Determine the [X, Y] coordinate at the center of the cell enclosing the given text.  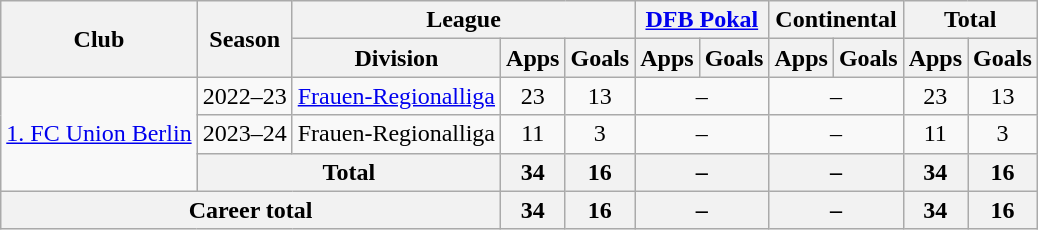
2023–24 [244, 134]
Career total [251, 210]
Division [396, 58]
DFB Pokal [702, 20]
Continental [836, 20]
League [464, 20]
2022–23 [244, 96]
Club [99, 39]
1. FC Union Berlin [99, 134]
Season [244, 39]
